Locate the cell with the specified text and output its (x, y) center coordinate. 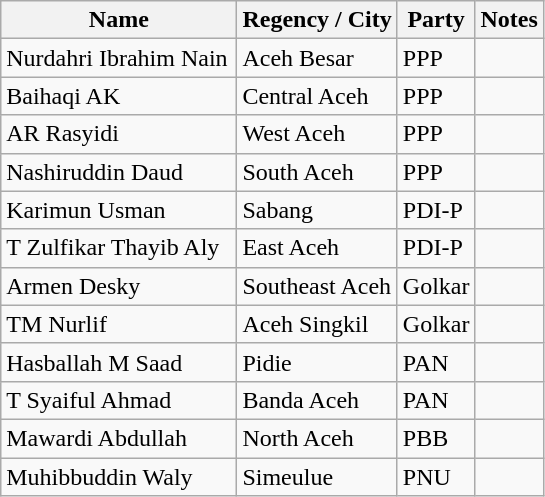
West Aceh (317, 134)
Nashiruddin Daud (119, 172)
PNU (436, 477)
Mawardi Abdullah (119, 438)
Notes (509, 20)
Baihaqi AK (119, 96)
AR Rasyidi (119, 134)
Sabang (317, 210)
Central Aceh (317, 96)
Aceh Singkil (317, 324)
Banda Aceh (317, 400)
Hasballah M Saad (119, 362)
PBB (436, 438)
East Aceh (317, 248)
Regency / City (317, 20)
Simeulue (317, 477)
Muhibbuddin Waly (119, 477)
Southeast Aceh (317, 286)
T Zulfikar Thayib Aly (119, 248)
Nurdahri Ibrahim Nain (119, 58)
Pidie (317, 362)
Party (436, 20)
Armen Desky (119, 286)
South Aceh (317, 172)
TM Nurlif (119, 324)
Aceh Besar (317, 58)
North Aceh (317, 438)
Karimun Usman (119, 210)
T Syaiful Ahmad (119, 400)
Name (119, 20)
